Return the (x, y) coordinate for the center point of the cell that contains the specified text.  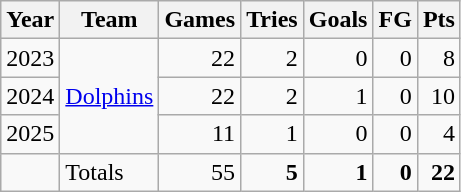
Tries (272, 20)
10 (438, 96)
2025 (30, 134)
4 (438, 134)
Totals (110, 172)
8 (438, 58)
5 (272, 172)
FG (395, 20)
Goals (338, 20)
Pts (438, 20)
Team (110, 20)
11 (200, 134)
Dolphins (110, 96)
55 (200, 172)
2024 (30, 96)
2023 (30, 58)
Games (200, 20)
Year (30, 20)
